Search for the cell housing the specified text and yield its (X, Y) center coordinate. 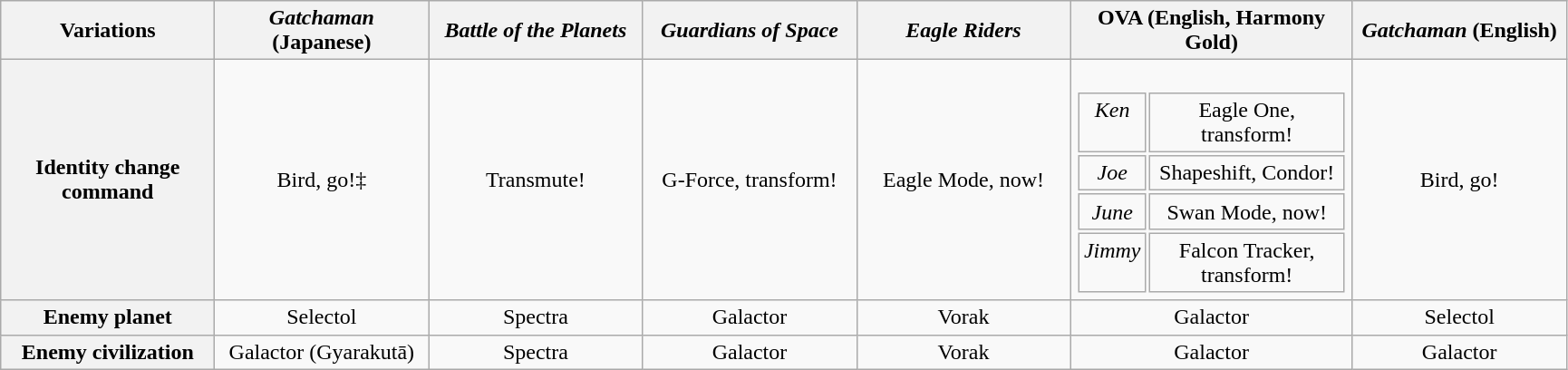
Swan Mode, now! (1247, 211)
Battle of the Planets (536, 31)
Transmute! (536, 180)
Enemy planet (108, 317)
Eagle Riders (963, 31)
Ken Eagle One, transform! Joe Shapeshift, Condor! June Swan Mode, now! Jimmy Falcon Tracker, transform! (1211, 180)
OVA (English, Harmony Gold) (1211, 31)
Galactor (Gyarakutā) (322, 352)
Ken (1113, 122)
Gatchaman (Japanese) (322, 31)
Eagle One, transform! (1247, 122)
Guardians of Space (750, 31)
Eagle Mode, now! (963, 180)
G-Force, transform! (750, 180)
Bird, go! (1459, 180)
Shapeshift, Condor! (1247, 173)
Gatchaman (English) (1459, 31)
Jimmy (1113, 263)
Identity change command (108, 180)
Falcon Tracker, transform! (1247, 263)
Bird, go!‡ (322, 180)
Enemy civilization (108, 352)
Variations (108, 31)
June (1113, 211)
Joe (1113, 173)
